Pinpoint the cell where the given text exists, returning its [x, y] midpoint coordinate. 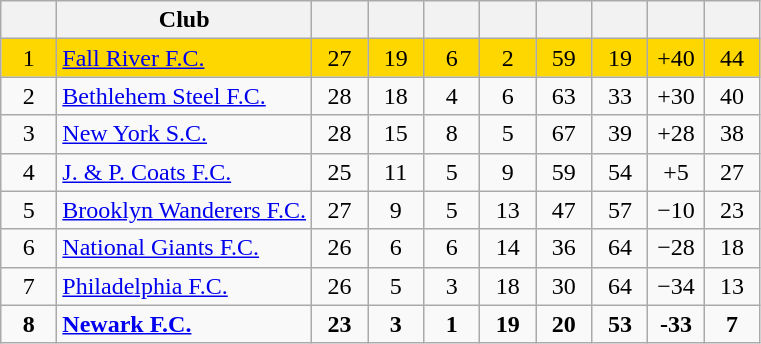
14 [508, 248]
47 [564, 210]
−10 [676, 210]
J. & P. Coats F.C. [184, 172]
67 [564, 134]
40 [732, 96]
30 [564, 286]
Club [184, 20]
−28 [676, 248]
54 [620, 172]
38 [732, 134]
Brooklyn Wanderers F.C. [184, 210]
57 [620, 210]
New York S.C. [184, 134]
+40 [676, 58]
39 [620, 134]
Newark F.C. [184, 324]
−34 [676, 286]
+5 [676, 172]
+28 [676, 134]
11 [396, 172]
+30 [676, 96]
53 [620, 324]
15 [396, 134]
36 [564, 248]
National Giants F.C. [184, 248]
Bethlehem Steel F.C. [184, 96]
44 [732, 58]
33 [620, 96]
Fall River F.C. [184, 58]
20 [564, 324]
Philadelphia F.C. [184, 286]
63 [564, 96]
25 [340, 172]
-33 [676, 324]
